For the text-containing cell, return its midpoint in (x, y) coordinate format. 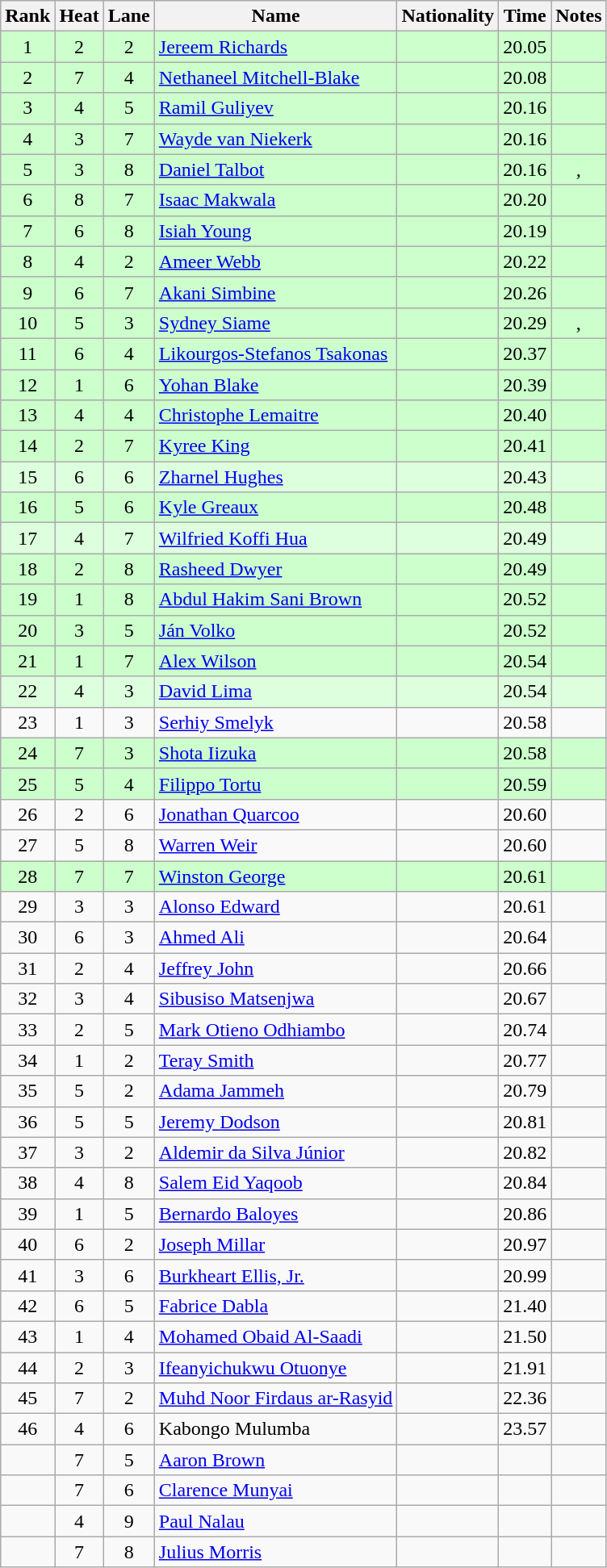
Kyree King (276, 446)
43 (27, 1336)
20.48 (525, 508)
20.41 (525, 446)
Alex Wilson (276, 661)
20.82 (525, 1152)
20.64 (525, 938)
Isiah Young (276, 231)
15 (27, 477)
23 (27, 722)
20.08 (525, 77)
39 (27, 1214)
20.86 (525, 1214)
Lane (129, 16)
45 (27, 1399)
Heat (79, 16)
Zharnel Hughes (276, 477)
Rank (27, 16)
20.22 (525, 261)
17 (27, 538)
22.36 (525, 1399)
21 (27, 661)
20.26 (525, 292)
30 (27, 938)
Rasheed Dwyer (276, 569)
32 (27, 999)
Wayde van Niekerk (276, 139)
Sydney Siame (276, 323)
Aldemir da Silva Júnior (276, 1152)
20.81 (525, 1122)
Ifeanyichukwu Otuonye (276, 1368)
Teray Smith (276, 1060)
35 (27, 1091)
Nethaneel Mitchell-Blake (276, 77)
29 (27, 907)
Aaron Brown (276, 1460)
18 (27, 569)
Paul Nalau (276, 1521)
21.50 (525, 1336)
Serhiy Smelyk (276, 722)
20.79 (525, 1091)
Adama Jammeh (276, 1091)
38 (27, 1183)
36 (27, 1122)
31 (27, 968)
Sibusiso Matsenjwa (276, 999)
Likourgos-Stefanos Tsakonas (276, 353)
20.67 (525, 999)
Filippo Tortu (276, 784)
13 (27, 416)
Kabongo Mulumba (276, 1429)
20.05 (525, 47)
Ahmed Ali (276, 938)
Jereem Richards (276, 47)
20.39 (525, 385)
14 (27, 446)
23.57 (525, 1429)
20.40 (525, 416)
Name (276, 16)
33 (27, 1030)
22 (27, 692)
Jeremy Dodson (276, 1122)
Warren Weir (276, 845)
Time (525, 16)
24 (27, 753)
42 (27, 1306)
Abdul Hakim Sani Brown (276, 600)
20.20 (525, 200)
Jeffrey John (276, 968)
19 (27, 600)
16 (27, 508)
Notes (579, 16)
David Lima (276, 692)
Shota Iizuka (276, 753)
20.77 (525, 1060)
21.40 (525, 1306)
20.74 (525, 1030)
20.59 (525, 784)
34 (27, 1060)
Ján Volko (276, 630)
Ramil Guliyev (276, 108)
20 (27, 630)
20.66 (525, 968)
Fabrice Dabla (276, 1306)
28 (27, 876)
Jonathan Quarcoo (276, 814)
Mark Otieno Odhiambo (276, 1030)
44 (27, 1368)
41 (27, 1275)
25 (27, 784)
20.43 (525, 477)
Christophe Lemaitre (276, 416)
20.84 (525, 1183)
Muhd Noor Firdaus ar-Rasyid (276, 1399)
Joseph Millar (276, 1244)
46 (27, 1429)
Burkheart Ellis, Jr. (276, 1275)
20.99 (525, 1275)
Bernardo Baloyes (276, 1214)
20.37 (525, 353)
Yohan Blake (276, 385)
Julius Morris (276, 1552)
Wilfried Koffi Hua (276, 538)
12 (27, 385)
Nationality (448, 16)
20.97 (525, 1244)
11 (27, 353)
Daniel Talbot (276, 169)
37 (27, 1152)
Kyle Greaux (276, 508)
26 (27, 814)
40 (27, 1244)
Clarence Munyai (276, 1491)
Salem Eid Yaqoob (276, 1183)
10 (27, 323)
20.19 (525, 231)
Alonso Edward (276, 907)
Winston George (276, 876)
21.91 (525, 1368)
27 (27, 845)
Ameer Webb (276, 261)
20.29 (525, 323)
Mohamed Obaid Al-Saadi (276, 1336)
Isaac Makwala (276, 200)
Akani Simbine (276, 292)
